Pinpoint the cell where the given text exists, returning its (X, Y) midpoint coordinate. 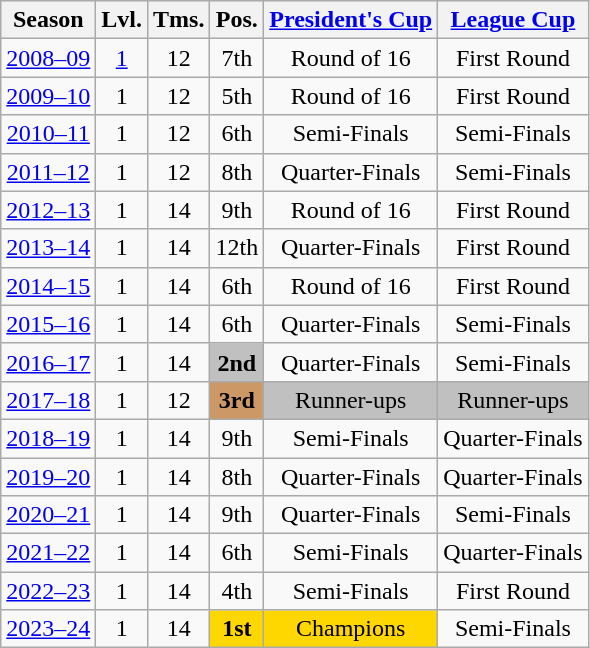
2009–10 (48, 96)
2022–23 (48, 591)
2nd (237, 362)
5th (237, 96)
2012–13 (48, 210)
Season (48, 20)
2013–14 (48, 248)
1st (237, 629)
4th (237, 591)
2019–20 (48, 477)
League Cup (514, 20)
2016–17 (48, 362)
Lvl. (122, 20)
2023–24 (48, 629)
2014–15 (48, 286)
2011–12 (48, 172)
2017–18 (48, 400)
2010–11 (48, 134)
2018–19 (48, 438)
President's Cup (351, 20)
7th (237, 58)
2015–16 (48, 324)
2021–22 (48, 553)
Champions (351, 629)
3rd (237, 400)
Tms. (179, 20)
2008–09 (48, 58)
12th (237, 248)
Pos. (237, 20)
2020–21 (48, 515)
